Provide the (X, Y) coordinate of the cell's center where the given text is located.  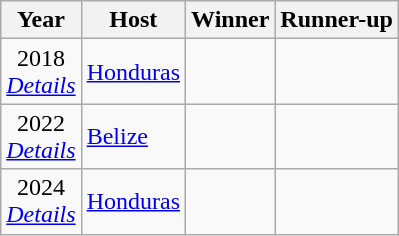
2022Details (41, 136)
Winner (230, 20)
Belize (133, 136)
Host (133, 20)
Year (41, 20)
Runner-up (337, 20)
2018Details (41, 72)
2024Details (41, 202)
